From the cell containing the given text, extract its center point as [X, Y] coordinate. 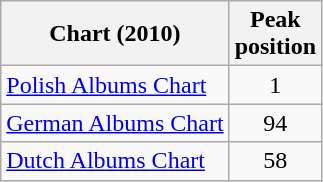
German Albums Chart [115, 123]
Peakposition [275, 34]
Polish Albums Chart [115, 85]
94 [275, 123]
58 [275, 161]
Chart (2010) [115, 34]
Dutch Albums Chart [115, 161]
1 [275, 85]
